Pinpoint the cell where the given text exists, returning its (x, y) midpoint coordinate. 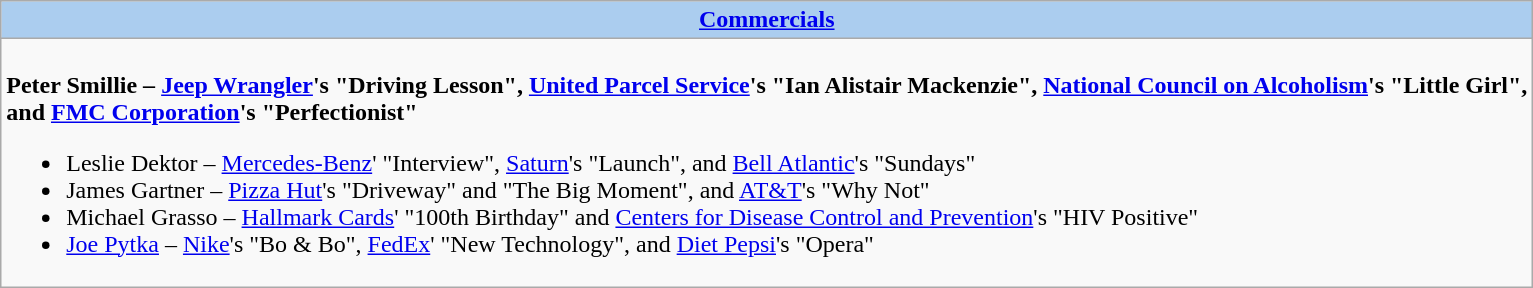
Commercials (767, 20)
